Determine the [X, Y] coordinate at the center of the cell enclosing the given text.  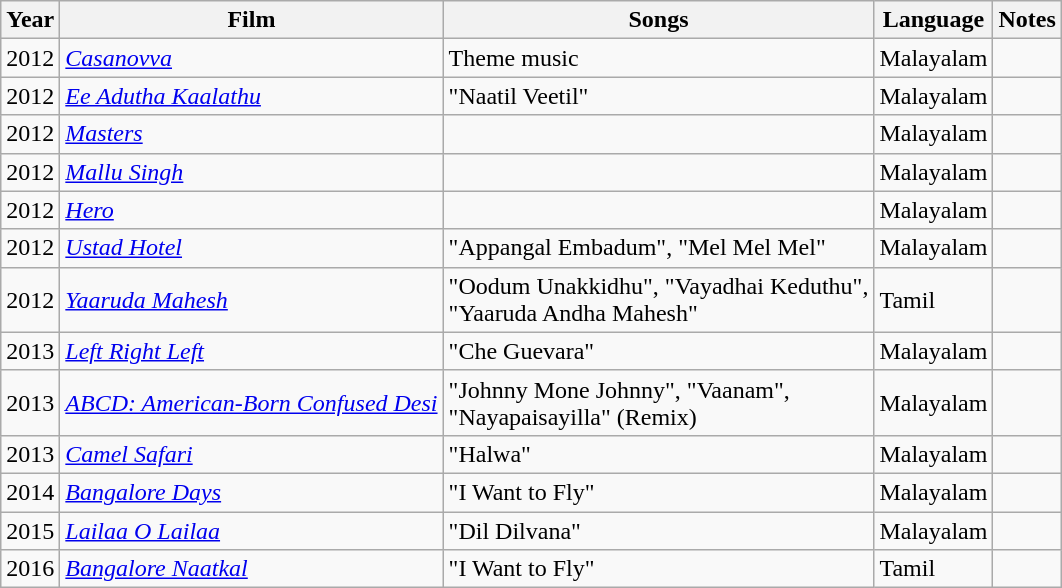
Casanovva [252, 58]
"Halwa" [658, 454]
Language [934, 20]
"Johnny Mone Johnny", "Vaanam","Nayapaisayilla" (Remix) [658, 402]
Mallu Singh [252, 172]
Lailaa O Lailaa [252, 531]
Yaaruda Mahesh [252, 300]
ABCD: American-Born Confused Desi [252, 402]
2016 [30, 569]
2015 [30, 531]
"Dil Dilvana" [658, 531]
Songs [658, 20]
Year [30, 20]
Left Right Left [252, 351]
Notes [1027, 20]
Theme music [658, 58]
Bangalore Days [252, 492]
Film [252, 20]
"Che Guevara" [658, 351]
"Naatil Veetil" [658, 96]
"Oodum Unakkidhu", "Vayadhai Keduthu","Yaaruda Andha Mahesh" [658, 300]
Bangalore Naatkal [252, 569]
"Appangal Embadum", "Mel Mel Mel" [658, 248]
Camel Safari [252, 454]
Masters [252, 134]
Ustad Hotel [252, 248]
2014 [30, 492]
Ee Adutha Kaalathu [252, 96]
Hero [252, 210]
